Search for the cell housing the specified text and yield its [x, y] center coordinate. 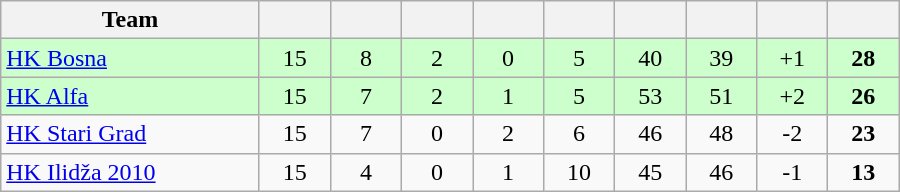
40 [650, 58]
8 [366, 58]
-1 [792, 172]
Team [130, 20]
39 [722, 58]
13 [864, 172]
48 [722, 134]
23 [864, 134]
28 [864, 58]
+1 [792, 58]
+2 [792, 96]
HK Alfa [130, 96]
53 [650, 96]
HK Stari Grad [130, 134]
4 [366, 172]
HK Bosna [130, 58]
26 [864, 96]
51 [722, 96]
45 [650, 172]
-2 [792, 134]
HK Ilidža 2010 [130, 172]
10 [580, 172]
6 [580, 134]
